Extract the (X, Y) coordinate from the center of the cell holding the provided text.  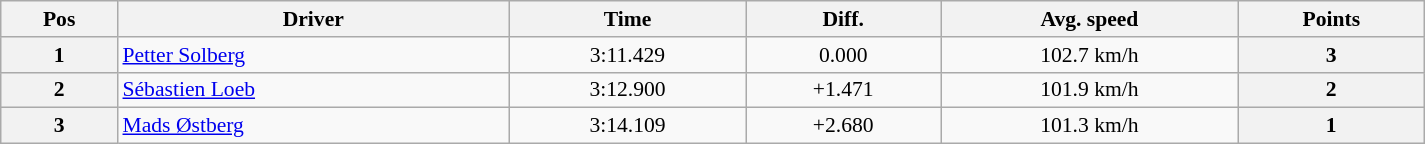
3:11.429 (628, 55)
Time (628, 19)
3:12.900 (628, 90)
Avg. speed (1089, 19)
Points (1331, 19)
Driver (313, 19)
101.9 km/h (1089, 90)
Pos (60, 19)
3:14.109 (628, 126)
+1.471 (844, 90)
102.7 km/h (1089, 55)
+2.680 (844, 126)
Mads Østberg (313, 126)
101.3 km/h (1089, 126)
Diff. (844, 19)
Sébastien Loeb (313, 90)
0.000 (844, 55)
Petter Solberg (313, 55)
